Search for the cell housing the specified text and yield its [X, Y] center coordinate. 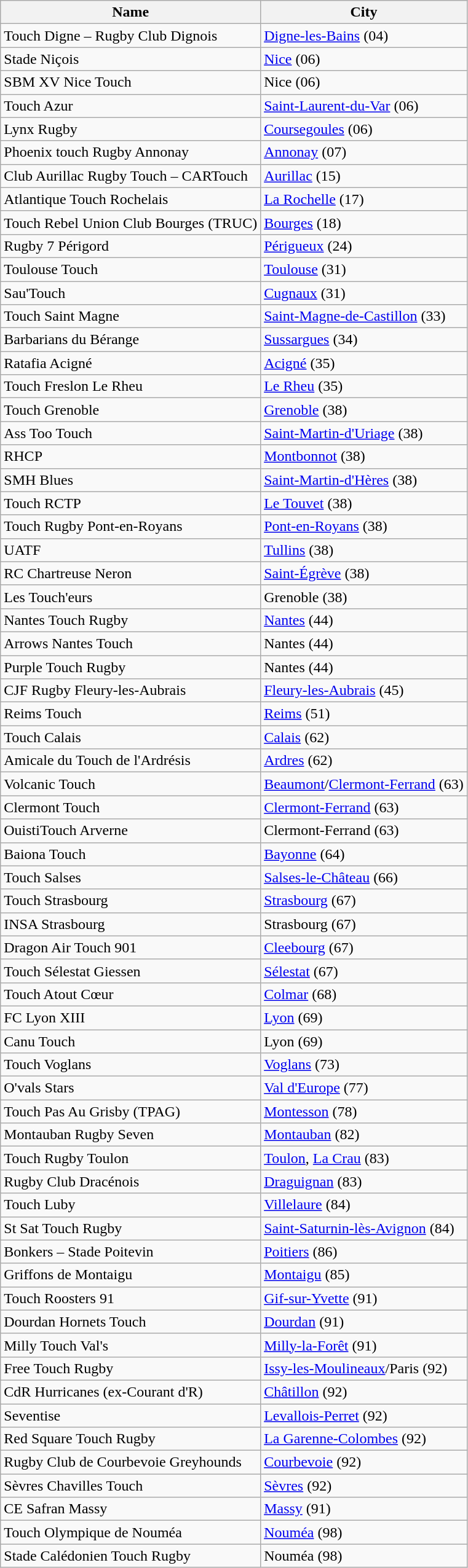
Montbonnot (38) [364, 457]
Digne-les-Bains (04) [364, 36]
Touch Pas Au Grisby (TPAG) [130, 1111]
Voglans (73) [364, 1065]
Arrows Nantes Touch [130, 643]
Levallois-Perret (92) [364, 1415]
St Sat Touch Rugby [130, 1228]
Cleebourg (67) [364, 947]
Lynx Rugby [130, 129]
Touch Sélestat Giessen [130, 971]
Tullins (38) [364, 550]
UATF [130, 550]
Calais (62) [364, 737]
INSA Strasbourg [130, 924]
Canu Touch [130, 1041]
Sélestat (67) [364, 971]
Bonkers – Stade Poitevin [130, 1252]
Touch Roosters 91 [130, 1298]
La Garenne-Colombes (92) [364, 1439]
Périgueux (24) [364, 246]
Montauban Rugby Seven [130, 1135]
Nantes Touch Rugby [130, 620]
Touch Olympique de Nouméa [130, 1532]
Montauban (82) [364, 1135]
Seventise [130, 1415]
O'vals Stars [130, 1088]
City [364, 12]
Name [130, 12]
La Rochelle (17) [364, 199]
Atlantique Touch Rochelais [130, 199]
Ass Too Touch [130, 433]
Pont-en-Royans (38) [364, 527]
OuistiTouch Arverne [130, 831]
Poitiers (86) [364, 1252]
Fleury-les-Aubrais (45) [364, 691]
Gif-sur-Yvette (91) [364, 1298]
Milly Touch Val's [130, 1345]
Montaigu (85) [364, 1275]
Touch Rugby Pont-en-Royans [130, 527]
Ratafia Acigné [130, 363]
Purple Touch Rugby [130, 667]
CdR Hurricanes (ex-Courant d'R) [130, 1392]
Touch Freslon Le Rheu [130, 386]
Val d'Europe (77) [364, 1088]
Stade Niçois [130, 59]
RC Chartreuse Neron [130, 573]
Acigné (35) [364, 363]
Rugby Club de Courbevoie Greyhounds [130, 1462]
Touch Rebel Union Club Bourges (TRUC) [130, 222]
Dragon Air Touch 901 [130, 947]
FC Lyon XIII [130, 1017]
Amicale du Touch de l'Ardrésis [130, 761]
Stade Calédonien Touch Rugby [130, 1556]
Reims Touch [130, 714]
Rugby Club Dracénois [130, 1182]
Massy (91) [364, 1509]
Châtillon (92) [364, 1392]
Dourdan Hornets Touch [130, 1322]
Salses-le-Château (66) [364, 877]
SMH Blues [130, 480]
Saint-Martin-d'Uriage (38) [364, 433]
Red Square Touch Rugby [130, 1439]
Club Aurillac Rugby Touch – CARTouch [130, 176]
Touch Atout Cœur [130, 994]
Touch Strasbourg [130, 901]
Touch Rugby Toulon [130, 1158]
Draguignan (83) [364, 1182]
Free Touch Rugby [130, 1368]
Saint-Magne-de-Castillon (33) [364, 316]
Phoenix touch Rugby Annonay [130, 152]
Sussargues (34) [364, 340]
Barbarians du Bérange [130, 340]
Saint-Laurent-du-Var (06) [364, 106]
Bayonne (64) [364, 854]
Touch Digne – Rugby Club Dignois [130, 36]
Reims (51) [364, 714]
Saint-Saturnin-lès-Avignon (84) [364, 1228]
CE Safran Massy [130, 1509]
Sèvres Chavilles Touch [130, 1486]
Saint-Égrève (38) [364, 573]
Touch Calais [130, 737]
Aurillac (15) [364, 176]
Touch Luby [130, 1205]
Le Touvet (38) [364, 503]
Montesson (78) [364, 1111]
Touch Saint Magne [130, 316]
SBM XV Nice Touch [130, 82]
Touch RCTP [130, 503]
Dourdan (91) [364, 1322]
Touch Voglans [130, 1065]
Griffons de Montaigu [130, 1275]
Clermont Touch [130, 807]
Colmar (68) [364, 994]
Toulouse Touch [130, 269]
Milly-la-Forêt (91) [364, 1345]
Sau'Touch [130, 293]
Le Rheu (35) [364, 386]
Toulouse (31) [364, 269]
Les Touch'eurs [130, 597]
Coursegoules (06) [364, 129]
Villelaure (84) [364, 1205]
Issy-les-Moulineaux/Paris (92) [364, 1368]
Sèvres (92) [364, 1486]
Toulon, La Crau (83) [364, 1158]
Courbevoie (92) [364, 1462]
Volcanic Touch [130, 784]
Rugby 7 Périgord [130, 246]
Saint-Martin-d'Hères (38) [364, 480]
RHCP [130, 457]
Annonay (07) [364, 152]
Touch Grenoble [130, 410]
Touch Salses [130, 877]
Touch Azur [130, 106]
Cugnaux (31) [364, 293]
Beaumont/Clermont-Ferrand (63) [364, 784]
Bourges (18) [364, 222]
CJF Rugby Fleury-les-Aubrais [130, 691]
Ardres (62) [364, 761]
Baiona Touch [130, 854]
